Return [X, Y] of the center of cell containing provided text 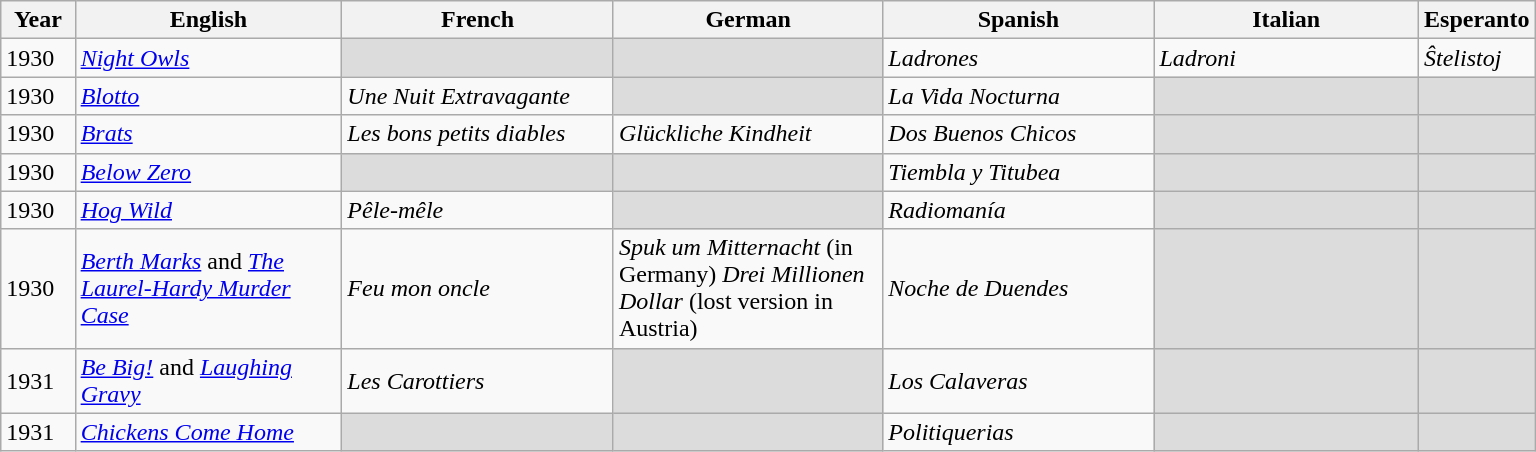
Ladroni [1286, 58]
Politiquerias [1018, 432]
Brats [208, 134]
Spanish [1018, 20]
Dos Buenos Chicos [1018, 134]
Italian [1286, 20]
Noche de Duendes [1018, 288]
Esperanto [1476, 20]
Une Nuit Extravagante [478, 96]
Ladrones [1018, 58]
Los Calaveras [1018, 380]
Ŝtelistoj [1476, 58]
Blotto [208, 96]
Chickens Come Home [208, 432]
Tiembla y Titubea [1018, 172]
German [748, 20]
Pêle-mêle [478, 210]
Spuk um Mitternacht (in Germany) Drei Millionen Dollar (lost version in Austria) [748, 288]
Hog Wild [208, 210]
La Vida Nocturna [1018, 96]
English [208, 20]
Below Zero [208, 172]
Night Owls [208, 58]
Be Big! and Laughing Gravy [208, 380]
Radiomanía [1018, 210]
Year [38, 20]
Berth Marks and The Laurel-Hardy Murder Case [208, 288]
Feu mon oncle [478, 288]
Les Carottiers [478, 380]
French [478, 20]
Glückliche Kindheit [748, 134]
Les bons petits diables [478, 134]
